Find where the given text appears and provide that cell's center as (X, Y) coordinate. 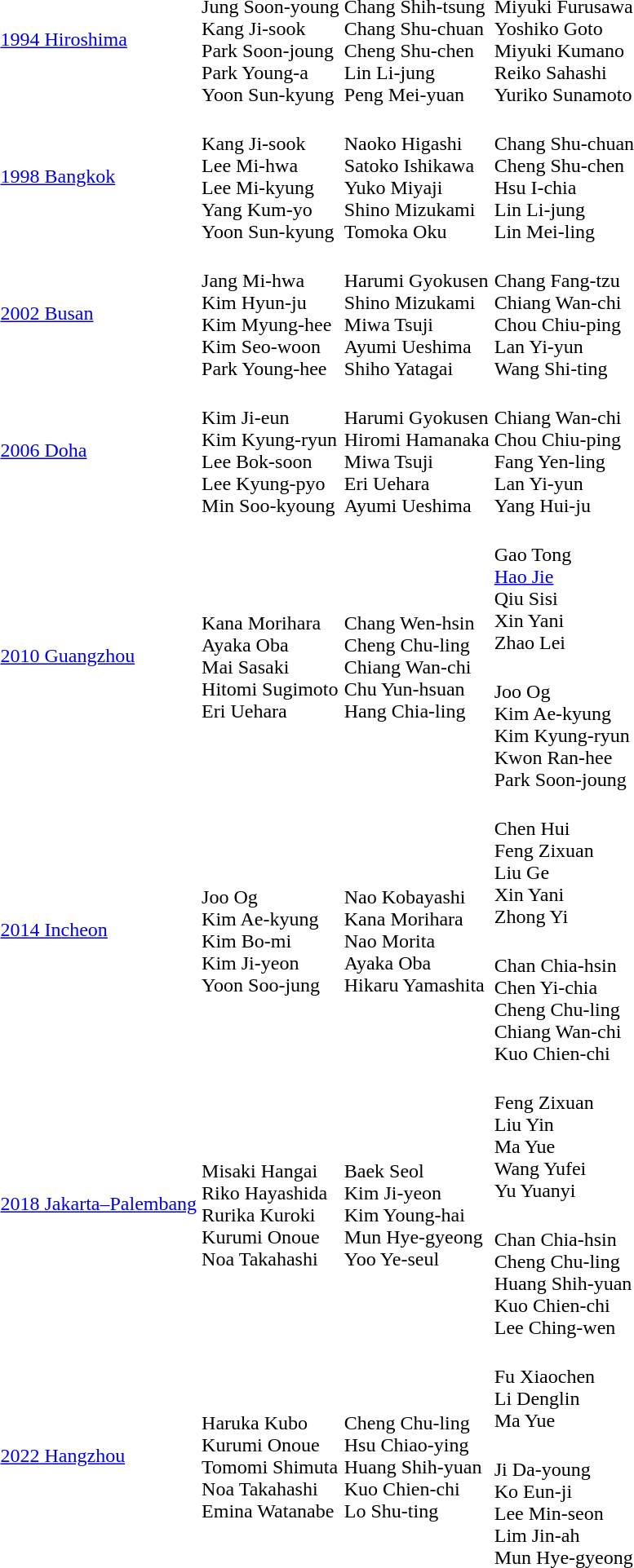
Baek SeolKim Ji-yeonKim Young-haiMun Hye-gyeongYoo Ye-seul (416, 1204)
Kang Ji-sookLee Mi-hwaLee Mi-kyungYang Kum-yoYoon Sun-kyung (271, 176)
Kana MoriharaAyaka ObaMai SasakiHitomi SugimotoEri Uehara (271, 656)
Joo OgKim Ae-kyungKim Bo-miKim Ji-yeonYoon Soo-jung (271, 930)
Jang Mi-hwaKim Hyun-juKim Myung-heeKim Seo-woonPark Young-hee (271, 313)
Kim Ji-eunKim Kyung-ryunLee Bok-soonLee Kyung-pyoMin Soo-kyoung (271, 450)
Harumi GyokusenHiromi HamanakaMiwa TsujiEri UeharaAyumi Ueshima (416, 450)
Nao KobayashiKana MoriharaNao MoritaAyaka ObaHikaru Yamashita (416, 930)
Harumi GyokusenShino MizukamiMiwa TsujiAyumi UeshimaShiho Yatagai (416, 313)
Naoko HigashiSatoko IshikawaYuko MiyajiShino MizukamiTomoka Oku (416, 176)
Chang Wen-hsinCheng Chu-lingChiang Wan-chiChu Yun-hsuanHang Chia-ling (416, 656)
Misaki HangaiRiko HayashidaRurika KurokiKurumi OnoueNoa Takahashi (271, 1204)
